Find where the given text appears and provide that cell's center as [x, y] coordinate. 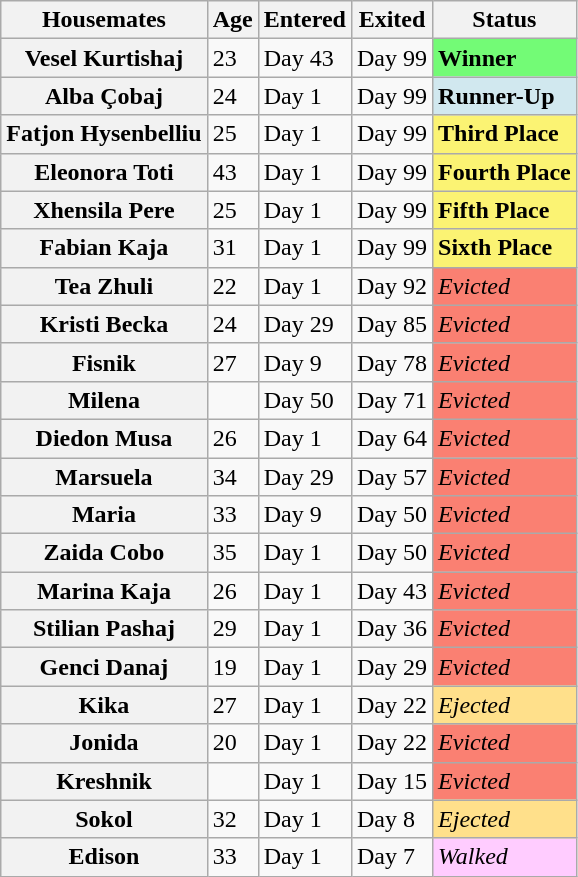
Zaida Cobo [104, 553]
Winner [505, 58]
Stilian Pashaj [104, 629]
Fatjon Hysenbelliu [104, 134]
Day 85 [392, 324]
Fabian Kaja [104, 248]
Day 36 [392, 629]
43 [232, 172]
29 [232, 629]
Tea Zhuli [104, 286]
Day 71 [392, 400]
Edison [104, 857]
Xhensila Pere [104, 210]
Third Place [505, 134]
Genci Danaj [104, 667]
35 [232, 553]
Housemates [104, 20]
Alba Çobaj [104, 96]
Day 78 [392, 362]
Walked [505, 857]
Age [232, 20]
34 [232, 477]
Day 7 [392, 857]
Milena [104, 400]
Fourth Place [505, 172]
31 [232, 248]
Kristi Becka [104, 324]
Fifth Place [505, 210]
23 [232, 58]
Sokol [104, 819]
Fisnik [104, 362]
Runner-Up [505, 96]
Day 92 [392, 286]
Entered [304, 20]
Status [505, 20]
Day 15 [392, 781]
Exited [392, 20]
Marsuela [104, 477]
32 [232, 819]
22 [232, 286]
Day 64 [392, 438]
Day 8 [392, 819]
Marina Kaja [104, 591]
19 [232, 667]
Maria [104, 515]
Day 57 [392, 477]
Kreshnik [104, 781]
Sixth Place [505, 248]
Vesel Kurtishaj [104, 58]
20 [232, 743]
Diedon Musa [104, 438]
Jonida [104, 743]
Eleonora Toti [104, 172]
Kika [104, 705]
